Find where the given text appears and provide that cell's center as [x, y] coordinate. 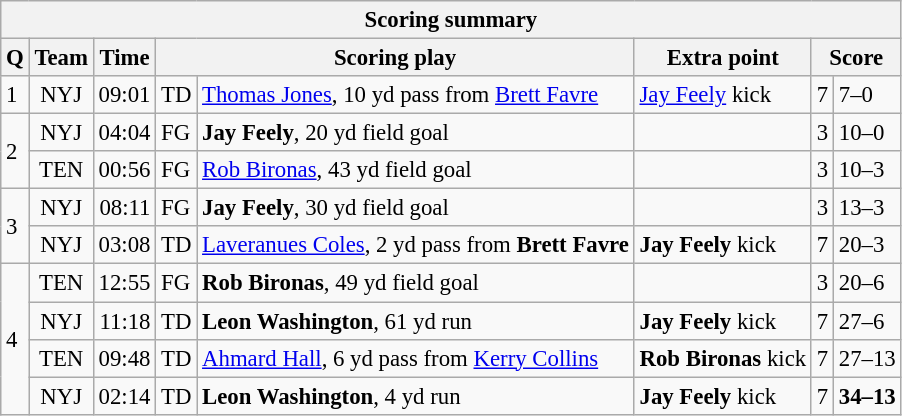
Rob Bironas, 49 yd field goal [416, 283]
08:11 [124, 208]
1 [15, 95]
Time [124, 58]
09:48 [124, 358]
Scoring summary [451, 20]
00:56 [124, 170]
20–3 [867, 245]
20–6 [867, 283]
04:04 [124, 133]
09:01 [124, 95]
27–6 [867, 321]
Leon Washington, 61 yd run [416, 321]
10–0 [867, 133]
2 [15, 152]
Jay Feely, 20 yd field goal [416, 133]
Extra point [722, 58]
10–3 [867, 170]
11:18 [124, 321]
Leon Washington, 4 yd run [416, 396]
Laveranues Coles, 2 yd pass from Brett Favre [416, 245]
27–13 [867, 358]
Score [856, 58]
13–3 [867, 208]
4 [15, 339]
34–13 [867, 396]
Thomas Jones, 10 yd pass from Brett Favre [416, 95]
03:08 [124, 245]
Q [15, 58]
Rob Bironas kick [722, 358]
Jay Feely, 30 yd field goal [416, 208]
7–0 [867, 95]
Team [61, 58]
Rob Bironas, 43 yd field goal [416, 170]
12:55 [124, 283]
Scoring play [395, 58]
Ahmard Hall, 6 yd pass from Kerry Collins [416, 358]
02:14 [124, 396]
